Identify which cell holds the provided text, then report its (x, y) central coordinate. 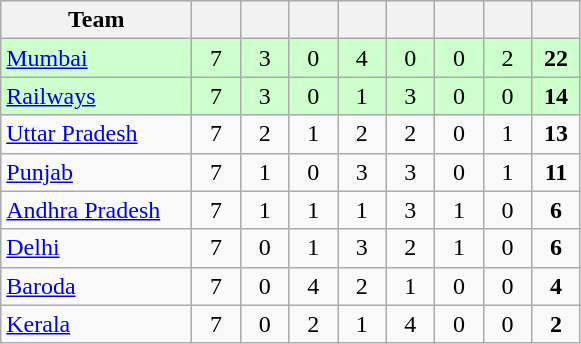
Mumbai (96, 58)
Punjab (96, 172)
22 (556, 58)
Uttar Pradesh (96, 134)
Andhra Pradesh (96, 210)
Kerala (96, 324)
14 (556, 96)
Delhi (96, 248)
11 (556, 172)
Baroda (96, 286)
13 (556, 134)
Team (96, 20)
Railways (96, 96)
